Pinpoint the cell where the given text exists, returning its [X, Y] midpoint coordinate. 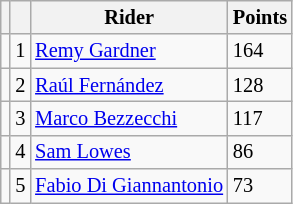
73 [260, 186]
Points [260, 17]
Remy Gardner [129, 51]
Raúl Fernández [129, 85]
5 [20, 186]
164 [260, 51]
1 [20, 51]
Rider [129, 17]
Sam Lowes [129, 152]
86 [260, 152]
4 [20, 152]
3 [20, 118]
Marco Bezzecchi [129, 118]
Fabio Di Giannantonio [129, 186]
128 [260, 85]
2 [20, 85]
117 [260, 118]
